For the text-containing cell, return its midpoint in (x, y) coordinate format. 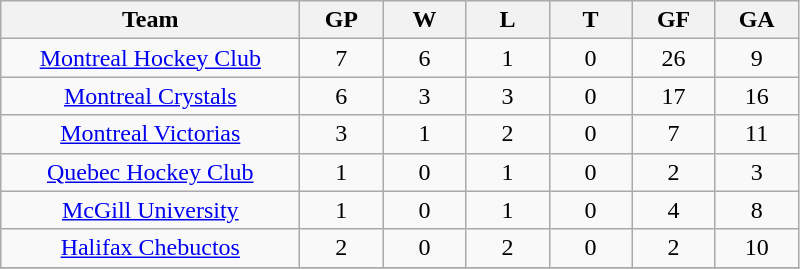
Quebec Hockey Club (150, 172)
10 (756, 248)
Montreal Hockey Club (150, 58)
GA (756, 20)
McGill University (150, 210)
Halifax Chebuctos (150, 248)
T (590, 20)
Team (150, 20)
8 (756, 210)
W (424, 20)
4 (674, 210)
11 (756, 134)
16 (756, 96)
L (508, 20)
9 (756, 58)
17 (674, 96)
GP (342, 20)
GF (674, 20)
Montreal Victorias (150, 134)
Montreal Crystals (150, 96)
26 (674, 58)
